For the text-containing cell, return its midpoint in [x, y] coordinate format. 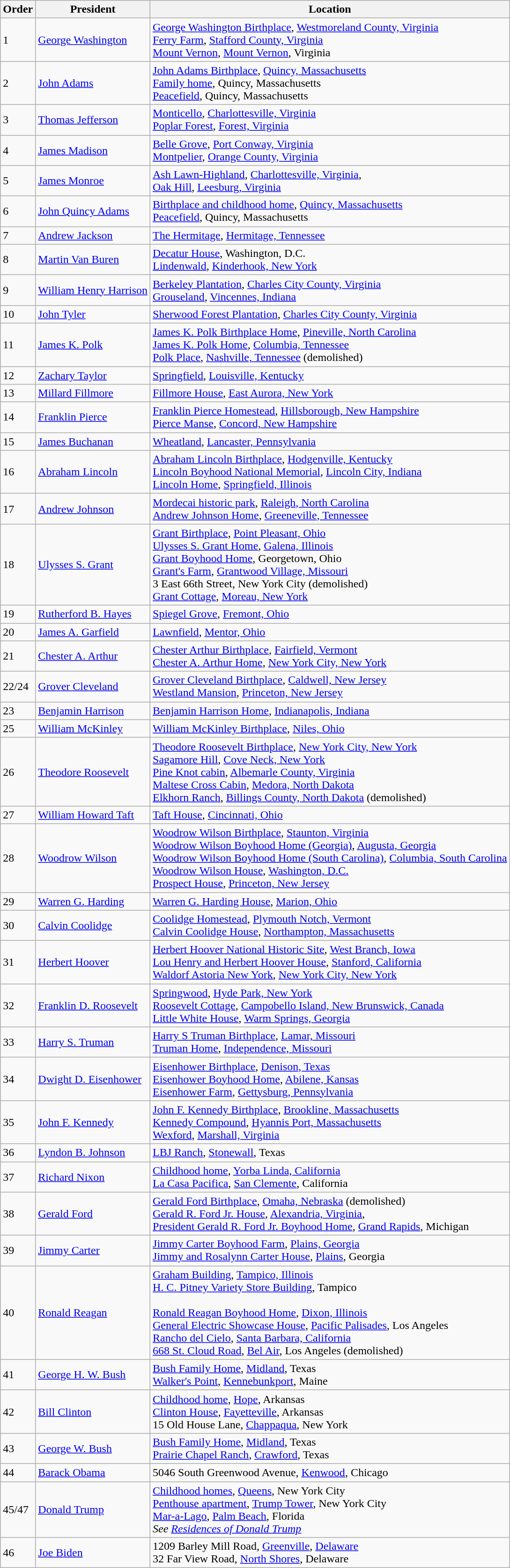
Thomas Jefferson [93, 120]
Location [330, 9]
James A. Garfield [93, 632]
1 [18, 40]
President [93, 9]
Bill Clinton [93, 1411]
Franklin Pierce [93, 417]
1209 Barley Mill Road, Greenville, Delaware32 Far View Road, North Shores, Delaware [330, 1553]
Childhood home, Yorba Linda, CaliforniaLa Casa Pacifica, San Clemente, California [330, 1177]
Ash Lawn-Highland, Charlottesville, Virginia,Oak Hill, Leesburg, Virginia [330, 181]
8 [18, 260]
Decatur House, Washington, D.C.Lindenwald, Kinderhook, New York [330, 260]
Wheatland, Lancaster, Pennsylvania [330, 442]
Taft House, Cincinnati, Ohio [330, 815]
19 [18, 614]
Donald Trump [93, 1509]
Berkeley Plantation, Charles City County, VirginiaGrouseland, Vincennes, Indiana [330, 290]
27 [18, 815]
41 [18, 1374]
William McKinley [93, 728]
Order [18, 9]
Richard Nixon [93, 1177]
Ronald Reagan [93, 1313]
4 [18, 150]
William Henry Harrison [93, 290]
12 [18, 375]
31 [18, 962]
Warren G. Harding [93, 901]
Zachary Taylor [93, 375]
John F. Kennedy Birthplace, Brookline, MassachusettsKennedy Compound, Hyannis Port, MassachusettsWexford, Marshall, Virginia [330, 1122]
34 [18, 1079]
Theodore Roosevelt [93, 772]
Monticello, Charlottesville, VirginiaPoplar Forest, Forest, Virginia [330, 120]
Abraham Lincoln Birthplace, Hodgenville, KentuckyLincoln Boyhood National Memorial, Lincoln City, IndianaLincoln Home, Springfield, Illinois [330, 472]
James Buchanan [93, 442]
3 [18, 120]
Spiegel Grove, Fremont, Ohio [330, 614]
James K. Polk [93, 345]
13 [18, 393]
Franklin D. Roosevelt [93, 1005]
George Washington [93, 40]
39 [18, 1251]
Rutherford B. Hayes [93, 614]
29 [18, 901]
15 [18, 442]
James K. Polk Birthplace Home, Pineville, North CarolinaJames K. Polk Home, Columbia, TennesseePolk Place, Nashville, Tennessee (demolished) [330, 345]
Childhood homes, Queens, New York CityPenthouse apartment, Trump Tower, New York CityMar-a-Lago, Palm Beach, FloridaSee Residences of Donald Trump [330, 1509]
John Adams [93, 83]
Springwood, Hyde Park, New YorkRoosevelt Cottage, Campobello Island, New Brunswick, CanadaLittle White House, Warm Springs, Georgia [330, 1005]
Sherwood Forest Plantation, Charles City County, Virginia [330, 314]
Harry S. Truman [93, 1043]
21 [18, 656]
46 [18, 1553]
Lawnfield, Mentor, Ohio [330, 632]
Benjamin Harrison Home, Indianapolis, Indiana [330, 711]
40 [18, 1313]
Chester Arthur Birthplace, Fairfield, VermontChester A. Arthur Home, New York City, New York [330, 656]
Chester A. Arthur [93, 656]
Jimmy Carter [93, 1251]
John F. Kennedy [93, 1122]
37 [18, 1177]
Barack Obama [93, 1472]
22/24 [18, 686]
George H. W. Bush [93, 1374]
5 [18, 181]
35 [18, 1122]
7 [18, 235]
Eisenhower Birthplace, Denison, Texas Eisenhower Boyhood Home, Abilene, Kansas Eisenhower Farm, Gettysburg, Pennsylvania [330, 1079]
Harry S Truman Birthplace, Lamar, Missouri Truman Home, Independence, Missouri [330, 1043]
Bush Family Home, Midland, TexasWalker's Point, Kennebunkport, Maine [330, 1374]
6 [18, 211]
16 [18, 472]
Abraham Lincoln [93, 472]
Herbert Hoover [93, 962]
Fillmore House, East Aurora, New York [330, 393]
Jimmy Carter Boyhood Farm, Plains, GeorgiaJimmy and Rosalynn Carter House, Plains, Georgia [330, 1251]
Grover Cleveland [93, 686]
9 [18, 290]
Warren G. Harding House, Marion, Ohio [330, 901]
25 [18, 728]
43 [18, 1448]
10 [18, 314]
23 [18, 711]
36 [18, 1153]
LBJ Ranch, Stonewall, Texas [330, 1153]
Mordecai historic park, Raleigh, North CarolinaAndrew Johnson Home, Greeneville, Tennessee [330, 509]
Andrew Johnson [93, 509]
Joe Biden [93, 1553]
Andrew Jackson [93, 235]
26 [18, 772]
30 [18, 925]
Bush Family Home, Midland, TexasPrairie Chapel Ranch, Crawford, Texas [330, 1448]
Millard Fillmore [93, 393]
William McKinley Birthplace, Niles, Ohio [330, 728]
The Hermitage, Hermitage, Tennessee [330, 235]
John Quincy Adams [93, 211]
George Washington Birthplace, Westmoreland County, VirginiaFerry Farm, Stafford County, VirginiaMount Vernon, Mount Vernon, Virginia [330, 40]
Ulysses S. Grant [93, 564]
Martin Van Buren [93, 260]
28 [18, 858]
George W. Bush [93, 1448]
17 [18, 509]
20 [18, 632]
James Monroe [93, 181]
John Adams Birthplace, Quincy, MassachusettsFamily home, Quincy, MassachusettsPeacefield, Quincy, Massachusetts [330, 83]
Birthplace and childhood home, Quincy, MassachusettsPeacefield, Quincy, Massachusetts [330, 211]
Lyndon B. Johnson [93, 1153]
Belle Grove, Port Conway, VirginiaMontpelier, Orange County, Virginia [330, 150]
Benjamin Harrison [93, 711]
18 [18, 564]
11 [18, 345]
5046 South Greenwood Avenue, Kenwood, Chicago [330, 1472]
38 [18, 1214]
42 [18, 1411]
33 [18, 1043]
14 [18, 417]
44 [18, 1472]
Calvin Coolidge [93, 925]
Springfield, Louisville, Kentucky [330, 375]
James Madison [93, 150]
Dwight D. Eisenhower [93, 1079]
John Tyler [93, 314]
45/47 [18, 1509]
32 [18, 1005]
Coolidge Homestead, Plymouth Notch, VermontCalvin Coolidge House, Northampton, Massachusetts [330, 925]
2 [18, 83]
Gerald Ford [93, 1214]
Franklin Pierce Homestead, Hillsborough, New HampshirePierce Manse, Concord, New Hampshire [330, 417]
William Howard Taft [93, 815]
Grover Cleveland Birthplace, Caldwell, New JerseyWestland Mansion, Princeton, New Jersey [330, 686]
Woodrow Wilson [93, 858]
Childhood home, Hope, ArkansasClinton House, Fayetteville, Arkansas15 Old House Lane, Chappaqua, New York [330, 1411]
